Capture the cell that displays the provided text and extract its [X, Y] central coordinate. 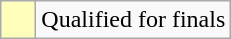
Qualified for finals [134, 20]
